Provide the [X, Y] coordinate of the cell's center where the given text is located.  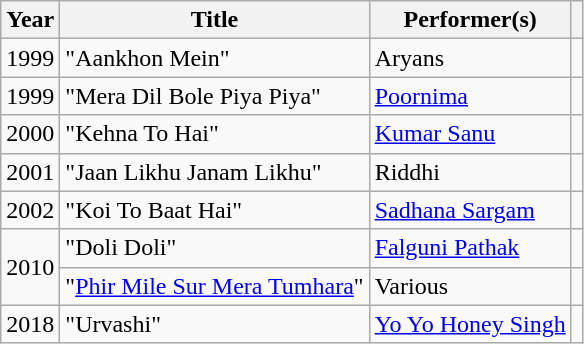
"Doli Doli" [214, 248]
2002 [30, 210]
2001 [30, 172]
Year [30, 20]
"Mera Dil Bole Piya Piya" [214, 96]
Poornima [470, 96]
Various [470, 286]
Aryans [470, 58]
Sadhana Sargam [470, 210]
"Jaan Likhu Janam Likhu" [214, 172]
2010 [30, 267]
Falguni Pathak [470, 248]
Riddhi [470, 172]
"Phir Mile Sur Mera Tumhara" [214, 286]
2000 [30, 134]
2018 [30, 324]
"Aankhon Mein" [214, 58]
Yo Yo Honey Singh [470, 324]
Title [214, 20]
"Urvashi" [214, 324]
Kumar Sanu [470, 134]
"Kehna To Hai" [214, 134]
Performer(s) [470, 20]
"Koi To Baat Hai" [214, 210]
